Provide the [X, Y] coordinate of the cell's center where the given text is located.  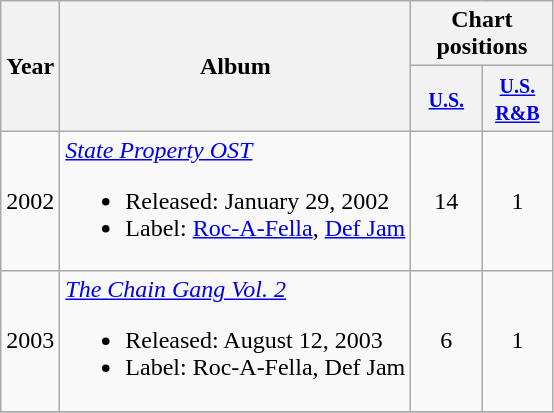
14 [446, 201]
The Chain Gang Vol. 2Released: August 12, 2003Label: Roc-A-Fella, Def Jam [236, 341]
Year [30, 66]
U.S. [446, 98]
2003 [30, 341]
Album [236, 66]
State Property OSTReleased: January 29, 2002Label: Roc-A-Fella, Def Jam [236, 201]
6 [446, 341]
U.S. R&B [518, 98]
Chart positions [482, 34]
2002 [30, 201]
